From the cell containing the given text, extract its center point as [X, Y] coordinate. 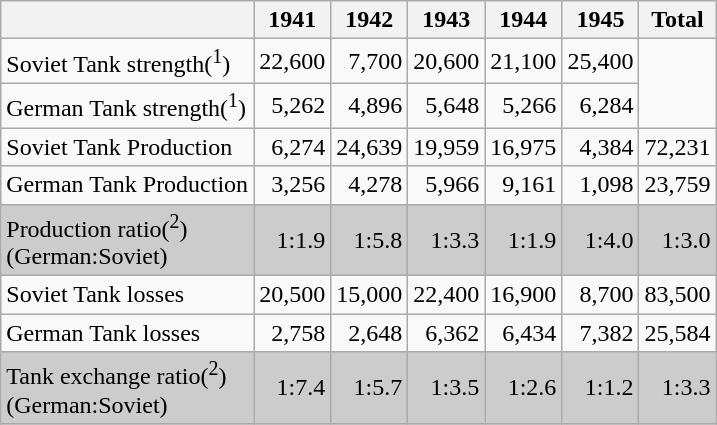
4,896 [370, 106]
24,639 [370, 147]
22,600 [292, 62]
21,100 [524, 62]
1,098 [600, 185]
Soviet Tank Production [128, 147]
6,274 [292, 147]
1:4.0 [600, 240]
4,384 [600, 147]
Soviet Tank strength(1) [128, 62]
25,584 [678, 333]
7,382 [600, 333]
6,284 [600, 106]
83,500 [678, 295]
1:1.2 [600, 388]
25,400 [600, 62]
15,000 [370, 295]
Tank exchange ratio(2) (German:Soviet) [128, 388]
4,278 [370, 185]
1:3.5 [446, 388]
1:7.4 [292, 388]
German Tank losses [128, 333]
8,700 [600, 295]
22,400 [446, 295]
German Tank strength(1) [128, 106]
5,966 [446, 185]
72,231 [678, 147]
20,500 [292, 295]
5,262 [292, 106]
16,975 [524, 147]
1944 [524, 20]
1945 [600, 20]
23,759 [678, 185]
5,648 [446, 106]
1941 [292, 20]
6,434 [524, 333]
Soviet Tank losses [128, 295]
7,700 [370, 62]
6,362 [446, 333]
2,648 [370, 333]
19,959 [446, 147]
5,266 [524, 106]
Total [678, 20]
German Tank Production [128, 185]
1:5.7 [370, 388]
Production ratio(2) (German:Soviet) [128, 240]
1943 [446, 20]
20,600 [446, 62]
9,161 [524, 185]
1942 [370, 20]
1:3.0 [678, 240]
16,900 [524, 295]
3,256 [292, 185]
1:5.8 [370, 240]
2,758 [292, 333]
1:2.6 [524, 388]
